For the text-containing cell, return its midpoint in (x, y) coordinate format. 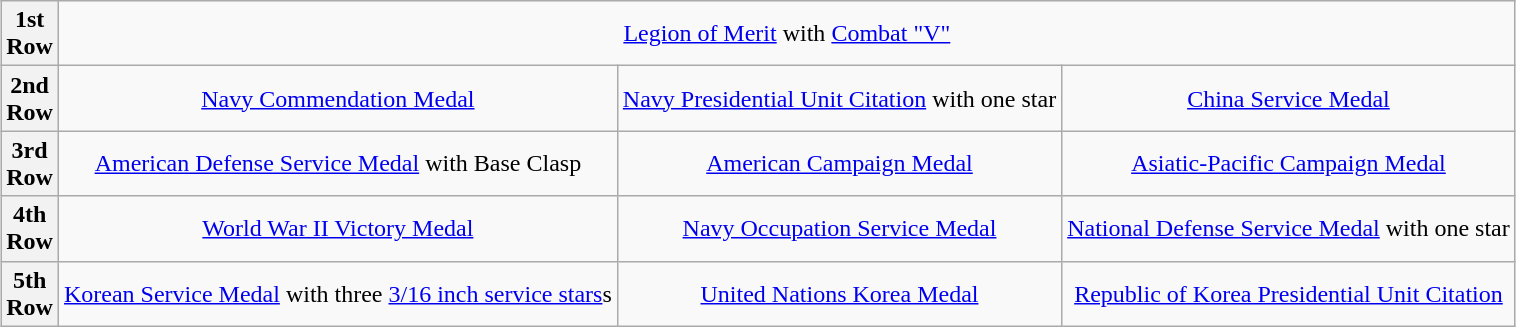
Navy Presidential Unit Citation with one star (839, 98)
China Service Medal (1289, 98)
World War II Victory Medal (338, 228)
3rdRow (30, 164)
Korean Service Medal with three 3/16 inch service starss (338, 294)
Asiatic-Pacific Campaign Medal (1289, 164)
Navy Occupation Service Medal (839, 228)
1stRow (30, 34)
4thRow (30, 228)
Legion of Merit with Combat "V" (786, 34)
American Campaign Medal (839, 164)
Republic of Korea Presidential Unit Citation (1289, 294)
American Defense Service Medal with Base Clasp (338, 164)
Navy Commendation Medal (338, 98)
United Nations Korea Medal (839, 294)
National Defense Service Medal with one star (1289, 228)
5thRow (30, 294)
2ndRow (30, 98)
